Scan for the cell matching the given text and deliver its (X, Y) coordinate at center. 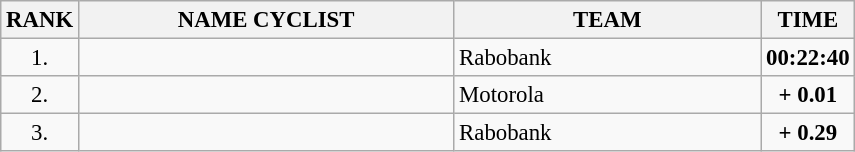
00:22:40 (808, 58)
+ 0.29 (808, 133)
NAME CYCLIST (266, 20)
TIME (808, 20)
2. (40, 95)
Motorola (608, 95)
RANK (40, 20)
1. (40, 58)
3. (40, 133)
+ 0.01 (808, 95)
TEAM (608, 20)
